Return the [x, y] coordinate for the center point of the cell that contains the specified text.  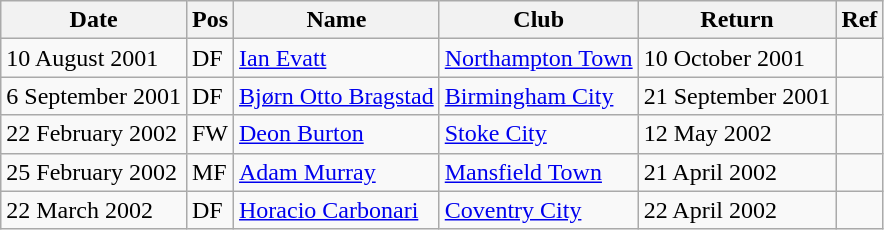
Northampton Town [538, 58]
Club [538, 20]
Ian Evatt [337, 58]
10 October 2001 [737, 58]
Adam Murray [337, 172]
22 March 2002 [94, 210]
Mansfield Town [538, 172]
12 May 2002 [737, 134]
MF [210, 172]
21 September 2001 [737, 96]
Horacio Carbonari [337, 210]
22 February 2002 [94, 134]
Ref [860, 20]
FW [210, 134]
Name [337, 20]
Birmingham City [538, 96]
22 April 2002 [737, 210]
Date [94, 20]
6 September 2001 [94, 96]
10 August 2001 [94, 58]
Pos [210, 20]
Stoke City [538, 134]
Deon Burton [337, 134]
21 April 2002 [737, 172]
Coventry City [538, 210]
25 February 2002 [94, 172]
Return [737, 20]
Bjørn Otto Bragstad [337, 96]
